Identify which cell holds the provided text, then report its [X, Y] central coordinate. 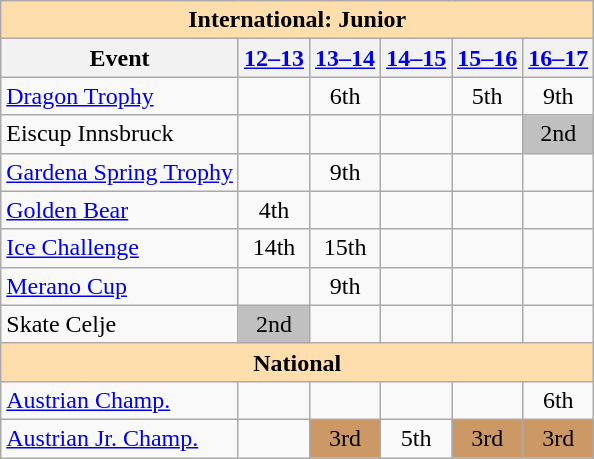
15–16 [488, 58]
16–17 [558, 58]
Dragon Trophy [120, 96]
13–14 [346, 58]
Eiscup Innsbruck [120, 134]
Austrian Jr. Champ. [120, 438]
Merano Cup [120, 286]
4th [274, 210]
International: Junior [298, 20]
14–15 [416, 58]
Golden Bear [120, 210]
Event [120, 58]
Ice Challenge [120, 248]
12–13 [274, 58]
15th [346, 248]
Gardena Spring Trophy [120, 172]
Austrian Champ. [120, 400]
Skate Celje [120, 324]
14th [274, 248]
National [298, 362]
